Scan for the cell matching the given text and deliver its (X, Y) coordinate at center. 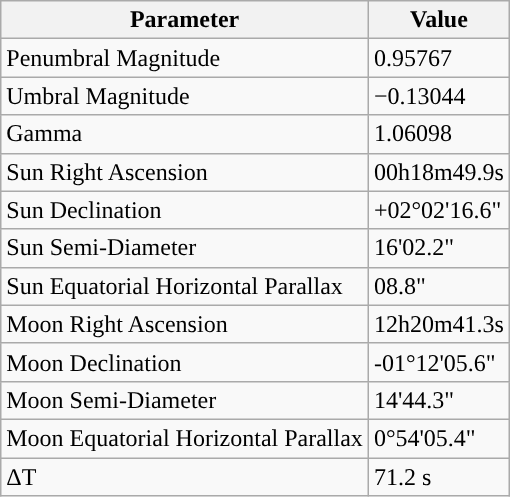
12h20m41.3s (438, 324)
Moon Right Ascension (185, 324)
Value (438, 20)
0.95767 (438, 58)
Penumbral Magnitude (185, 58)
Sun Equatorial Horizontal Parallax (185, 286)
71.2 s (438, 477)
0°54'05.4" (438, 438)
1.06098 (438, 134)
Gamma (185, 134)
+02°02'16.6" (438, 210)
16'02.2" (438, 248)
Sun Right Ascension (185, 172)
−0.13044 (438, 96)
Moon Semi-Diameter (185, 400)
-01°12'05.6" (438, 362)
ΔT (185, 477)
Umbral Magnitude (185, 96)
14'44.3" (438, 400)
00h18m49.9s (438, 172)
Sun Declination (185, 210)
Moon Equatorial Horizontal Parallax (185, 438)
Sun Semi-Diameter (185, 248)
Moon Declination (185, 362)
Parameter (185, 20)
08.8" (438, 286)
